Find where the given text appears and provide that cell's center as [x, y] coordinate. 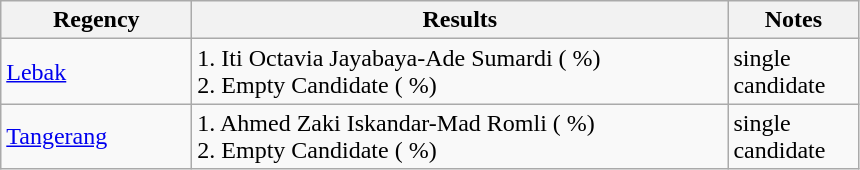
Results [460, 20]
Notes [794, 20]
1. Ahmed Zaki Iskandar-Mad Romli ( %)2. Empty Candidate ( %) [460, 136]
1. Iti Octavia Jayabaya-Ade Sumardi ( %)2. Empty Candidate ( %) [460, 72]
Lebak [96, 72]
Tangerang [96, 136]
Regency [96, 20]
